Identify which cell holds the provided text, then report its [x, y] central coordinate. 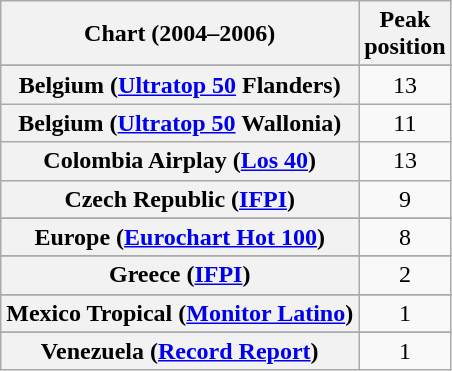
Peakposition [405, 34]
Czech Republic (IFPI) [180, 199]
Greece (IFPI) [180, 275]
Chart (2004–2006) [180, 34]
9 [405, 199]
Mexico Tropical (Monitor Latino) [180, 313]
8 [405, 237]
Belgium (Ultratop 50 Wallonia) [180, 123]
Colombia Airplay (Los 40) [180, 161]
Venezuela (Record Report) [180, 351]
Belgium (Ultratop 50 Flanders) [180, 85]
11 [405, 123]
Europe (Eurochart Hot 100) [180, 237]
2 [405, 275]
